Locate the cell with the specified text and output its [x, y] center coordinate. 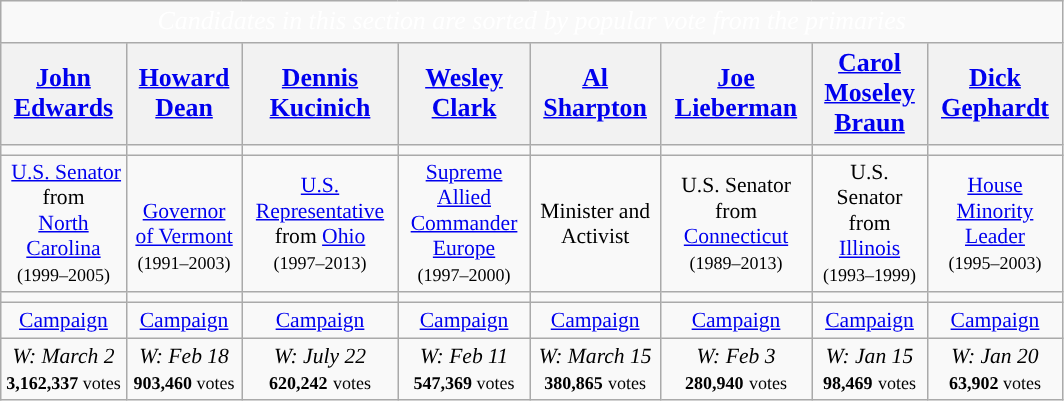
U.S. Senator fromNorth Carolina(1999–2005) [64, 224]
Joe Lieberman [736, 94]
W: Feb 11547,369 votes [464, 368]
W: Feb 18903,460 votes [184, 368]
Al Sharpton [595, 94]
W: Jan 2063,902 votes [994, 368]
Supreme AlliedCommander Europe(1997–2000) [464, 224]
W: March 23,162,337 votes [64, 368]
W: March 15380,865 votes [595, 368]
W: Feb 3280,940 votes [736, 368]
Dick Gephardt [994, 94]
Carol MoseleyBraun [870, 94]
John Edwards [64, 94]
U.S. Senatorfrom Connecticut(1989–2013) [736, 224]
Howard Dean [184, 94]
Candidates in this section are sorted by popular vote from the primaries [532, 22]
Dennis Kucinich [320, 94]
U.S. Representative from Ohio(1997–2013) [320, 224]
Minister and Activist [595, 224]
W: July 22620,242 votes [320, 368]
Wesley Clark [464, 94]
House Minority Leader(1995–2003) [994, 224]
Governor of Vermont(1991–2003) [184, 224]
U.S. Senatorfrom Illinois(1993–1999) [870, 224]
W: Jan 1598,469 votes [870, 368]
